Return [X, Y] of the center of cell containing provided text 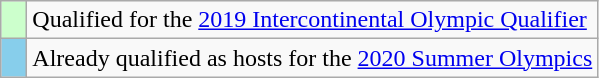
Qualified for the 2019 Intercontinental Olympic Qualifier [312, 20]
Already qualified as hosts for the 2020 Summer Olympics [312, 58]
